Capture the cell that displays the provided text and extract its [X, Y] central coordinate. 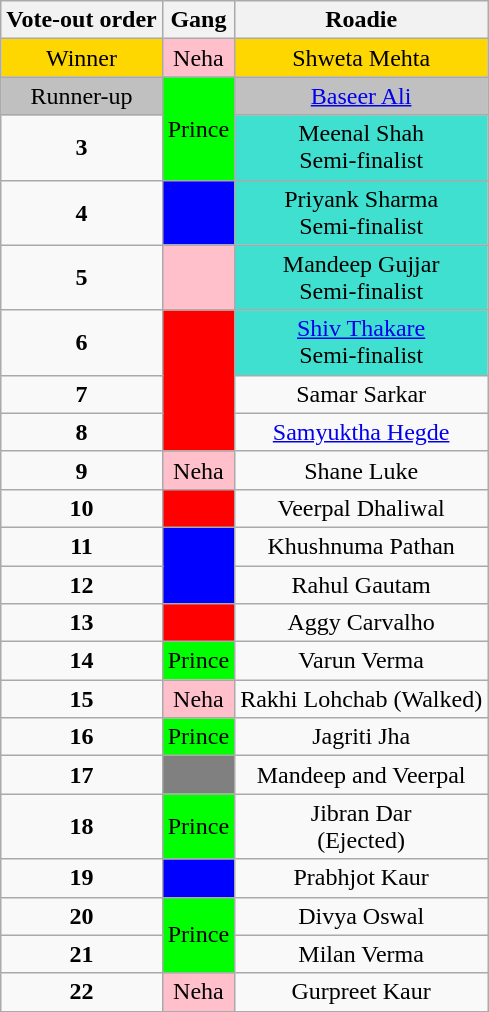
5 [82, 278]
17 [82, 775]
Vote-out order [82, 20]
Milan Verma [362, 954]
6 [82, 342]
19 [82, 878]
Runner-up [82, 96]
20 [82, 916]
Jibran Dar(Ejected) [362, 826]
4 [82, 212]
16 [82, 737]
Winner [82, 58]
Shane Luke [362, 470]
Samar Sarkar [362, 394]
3 [82, 148]
Shweta Mehta [362, 58]
Aggy Carvalho [362, 623]
Jagriti Jha [362, 737]
Gang [198, 20]
Prabhjot Kaur [362, 878]
14 [82, 661]
Mandeep and Veerpal [362, 775]
Gurpreet Kaur [362, 992]
Varun Verma [362, 661]
15 [82, 699]
Shiv ThakareSemi-finalist [362, 342]
10 [82, 508]
13 [82, 623]
21 [82, 954]
8 [82, 432]
22 [82, 992]
Mandeep GujjarSemi-finalist [362, 278]
Rakhi Lohchab (Walked) [362, 699]
Divya Oswal [362, 916]
Khushnuma Pathan [362, 546]
Baseer Ali [362, 96]
7 [82, 394]
11 [82, 546]
9 [82, 470]
Veerpal Dhaliwal [362, 508]
Rahul Gautam [362, 585]
12 [82, 585]
Priyank SharmaSemi-finalist [362, 212]
18 [82, 826]
Samyuktha Hegde [362, 432]
Meenal ShahSemi-finalist [362, 148]
Roadie [362, 20]
